Determine the (X, Y) coordinate at the center of the cell enclosing the given text.  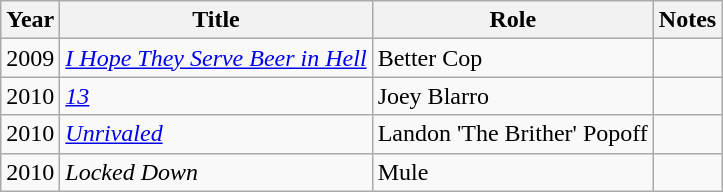
13 (216, 96)
Title (216, 20)
Notes (687, 20)
Joey Blarro (512, 96)
I Hope They Serve Beer in Hell (216, 58)
Mule (512, 172)
Better Cop (512, 58)
Landon 'The Brither' Popoff (512, 134)
Role (512, 20)
Year (30, 20)
2009 (30, 58)
Unrivaled (216, 134)
Locked Down (216, 172)
